Provide the [x, y] coordinate of the cell's center where the given text is located.  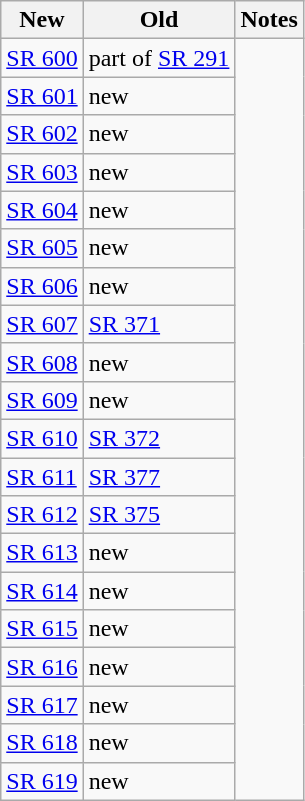
SR 375 [159, 515]
SR 614 [42, 591]
SR 604 [42, 210]
Old [159, 20]
SR 371 [159, 324]
SR 606 [42, 286]
part of SR 291 [159, 58]
SR 607 [42, 324]
SR 611 [42, 477]
SR 603 [42, 172]
SR 616 [42, 667]
SR 600 [42, 58]
SR 619 [42, 781]
SR 602 [42, 134]
SR 601 [42, 96]
SR 612 [42, 515]
SR 377 [159, 477]
SR 605 [42, 248]
SR 608 [42, 362]
SR 615 [42, 629]
SR 618 [42, 743]
New [42, 20]
SR 613 [42, 553]
SR 372 [159, 438]
SR 617 [42, 705]
SR 610 [42, 438]
SR 609 [42, 400]
Notes [269, 20]
